Pinpoint the cell where the given text exists, returning its (x, y) midpoint coordinate. 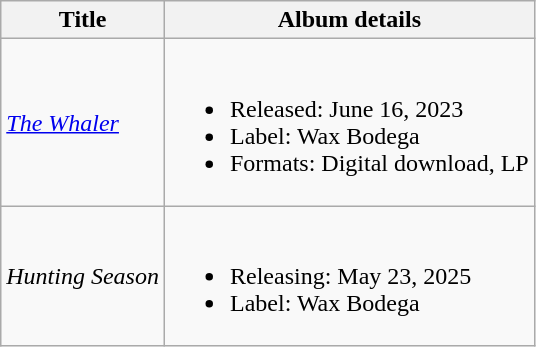
Title (83, 20)
Releasing: May 23, 2025Label: Wax Bodega (349, 276)
Released: June 16, 2023Label: Wax BodegaFormats: Digital download, LP (349, 122)
Album details (349, 20)
Hunting Season (83, 276)
The Whaler (83, 122)
